From the cell containing the given text, extract its center point as [x, y] coordinate. 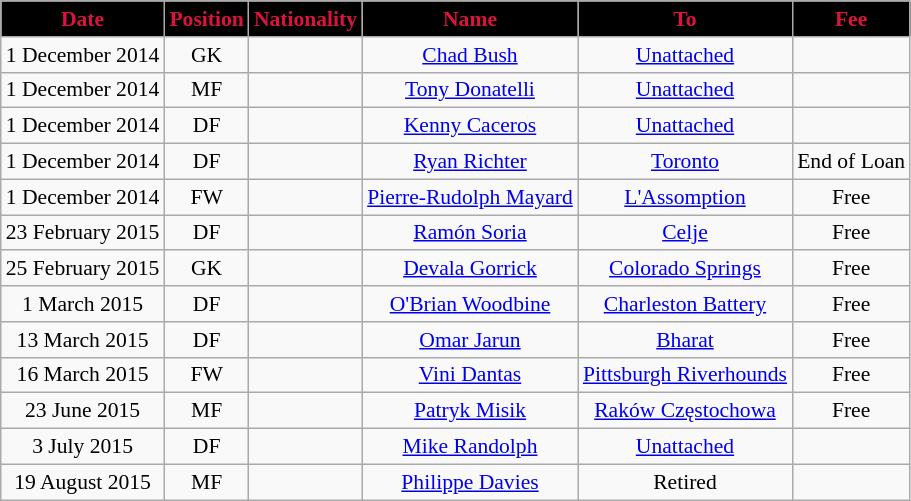
Name [470, 19]
23 June 2015 [83, 411]
19 August 2015 [83, 482]
1 March 2015 [83, 304]
13 March 2015 [83, 340]
Charleston Battery [685, 304]
Toronto [685, 162]
Colorado Springs [685, 269]
End of Loan [851, 162]
Tony Donatelli [470, 90]
Raków Częstochowa [685, 411]
Omar Jarun [470, 340]
Mike Randolph [470, 447]
Vini Dantas [470, 375]
Ryan Richter [470, 162]
Celje [685, 233]
Devala Gorrick [470, 269]
O'Brian Woodbine [470, 304]
To [685, 19]
Fee [851, 19]
Pittsburgh Riverhounds [685, 375]
Nationality [306, 19]
Position [206, 19]
Date [83, 19]
Ramón Soria [470, 233]
Patryk Misik [470, 411]
Kenny Caceros [470, 126]
23 February 2015 [83, 233]
L'Assomption [685, 197]
Chad Bush [470, 55]
Pierre-Rudolph Mayard [470, 197]
3 July 2015 [83, 447]
Bharat [685, 340]
25 February 2015 [83, 269]
16 March 2015 [83, 375]
Philippe Davies [470, 482]
Retired [685, 482]
